Determine the [X, Y] coordinate at the center of the cell enclosing the given text.  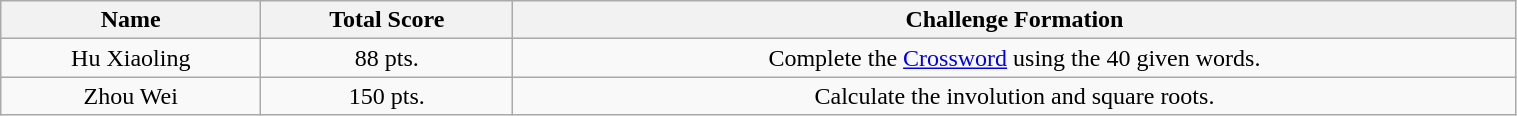
Challenge Formation [1014, 20]
Total Score [387, 20]
88 pts. [387, 58]
Calculate the involution and square roots. [1014, 96]
Name [131, 20]
Complete the Crossword using the 40 given words. [1014, 58]
Zhou Wei [131, 96]
150 pts. [387, 96]
Hu Xiaoling [131, 58]
